Determine the [x, y] coordinate at the center of the cell enclosing the given text.  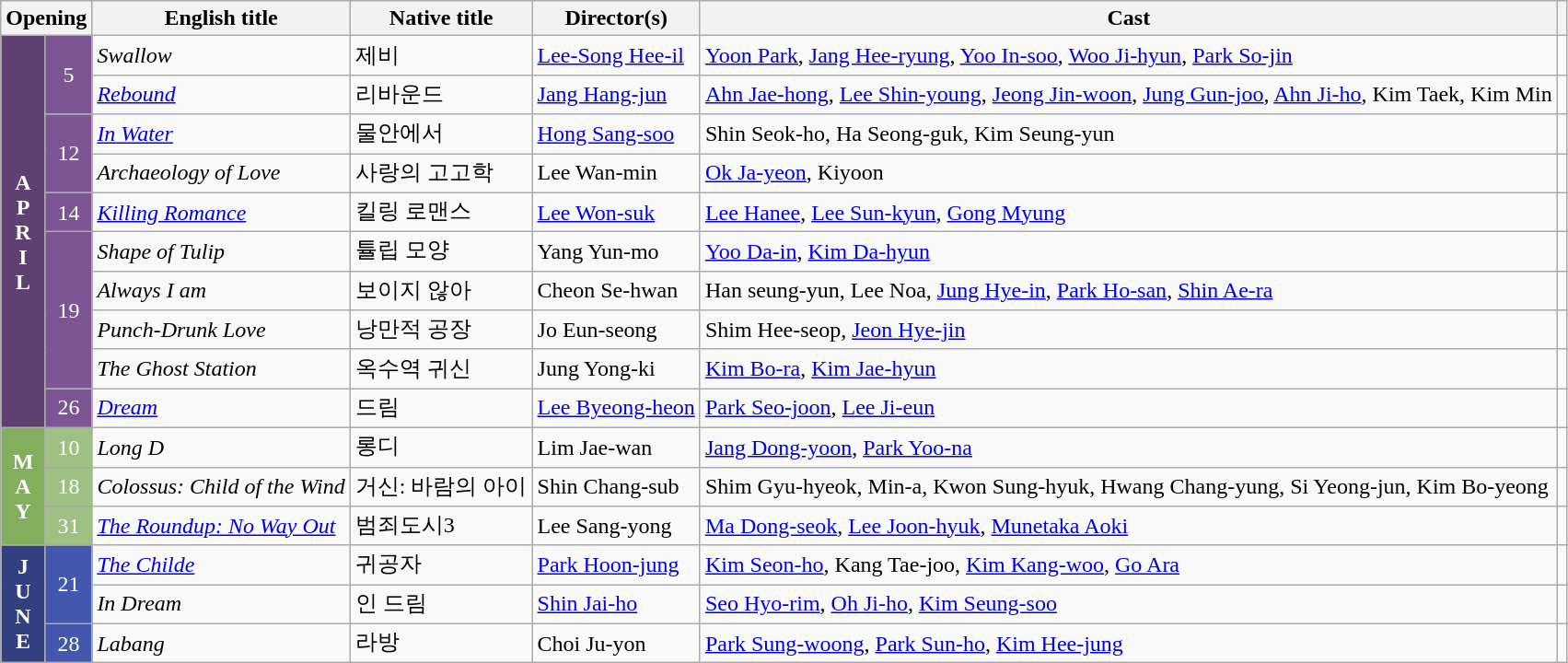
Lee Sang-yong [616, 527]
리바운드 [441, 94]
Shim Gyu-hyeok, Min-a, Kwon Sung-hyuk, Hwang Chang-yung, Si Yeong-jun, Kim Bo-yeong [1129, 486]
10 [68, 448]
Yoo Da-in, Kim Da-hyun [1129, 252]
Punch-Drunk Love [221, 330]
킬링 로맨스 [441, 212]
The Roundup: No Way Out [221, 527]
Park Seo-joon, Lee Ji-eun [1129, 409]
JUNE [24, 604]
Shin Chang-sub [616, 486]
Archaeology of Love [221, 173]
English title [221, 18]
19 [68, 310]
21 [68, 584]
인 드림 [441, 604]
Labang [221, 643]
Director(s) [616, 18]
Jang Hang-jun [616, 94]
Swallow [221, 55]
롱디 [441, 448]
Killing Romance [221, 212]
Jung Yong-ki [616, 368]
Jang Dong-yoon, Park Yoo-na [1129, 448]
Lee Won-suk [616, 212]
APRIL [24, 232]
Shape of Tulip [221, 252]
Yoon Park, Jang Hee-ryung, Yoo In-soo, Woo Ji-hyun, Park So-jin [1129, 55]
Ahn Jae-hong, Lee Shin-young, Jeong Jin-woon, Jung Gun-joo, Ahn Ji-ho, Kim Taek, Kim Min [1129, 94]
Cast [1129, 18]
Colossus: Child of the Wind [221, 486]
드림 [441, 409]
보이지 않아 [441, 291]
Kim Bo-ra, Kim Jae-hyun [1129, 368]
Jo Eun-seong [616, 330]
Choi Ju-yon [616, 643]
Native title [441, 18]
28 [68, 643]
Cheon Se-hwan [616, 291]
범죄도시3 [441, 527]
Seo Hyo-rim, Oh Ji-ho, Kim Seung-soo [1129, 604]
Rebound [221, 94]
Long D [221, 448]
거신: 바람의 아이 [441, 486]
Ma Dong-seok, Lee Joon-hyuk, Munetaka Aoki [1129, 527]
MAY [24, 486]
The Ghost Station [221, 368]
18 [68, 486]
31 [68, 527]
Always I am [221, 291]
제비 [441, 55]
In Dream [221, 604]
14 [68, 212]
Park Sung-woong, Park Sun-ho, Kim Hee-jung [1129, 643]
In Water [221, 134]
Dream [221, 409]
The Childe [221, 565]
Ok Ja-yeon, Kiyoon [1129, 173]
사랑의 고고학 [441, 173]
26 [68, 409]
Shin Jai-ho [616, 604]
Kim Seon-ho, Kang Tae-joo, Kim Kang-woo, Go Ara [1129, 565]
Yang Yun-mo [616, 252]
튤립 모양 [441, 252]
Lee-Song Hee-il [616, 55]
Park Hoon-jung [616, 565]
Han seung-yun, Lee Noa, Jung Hye-in, Park Ho-san, Shin Ae-ra [1129, 291]
Lim Jae-wan [616, 448]
라방 [441, 643]
물안에서 [441, 134]
Lee Byeong-heon [616, 409]
Shim Hee-seop, Jeon Hye-jin [1129, 330]
Lee Hanee, Lee Sun-kyun, Gong Myung [1129, 212]
12 [68, 153]
Shin Seok-ho, Ha Seong-guk, Kim Seung-yun [1129, 134]
옥수역 귀신 [441, 368]
귀공자 [441, 565]
Lee Wan-min [616, 173]
낭만적 공장 [441, 330]
Hong Sang-soo [616, 134]
Opening [46, 18]
5 [68, 76]
